Locate the cell with the specified text and output its (X, Y) center coordinate. 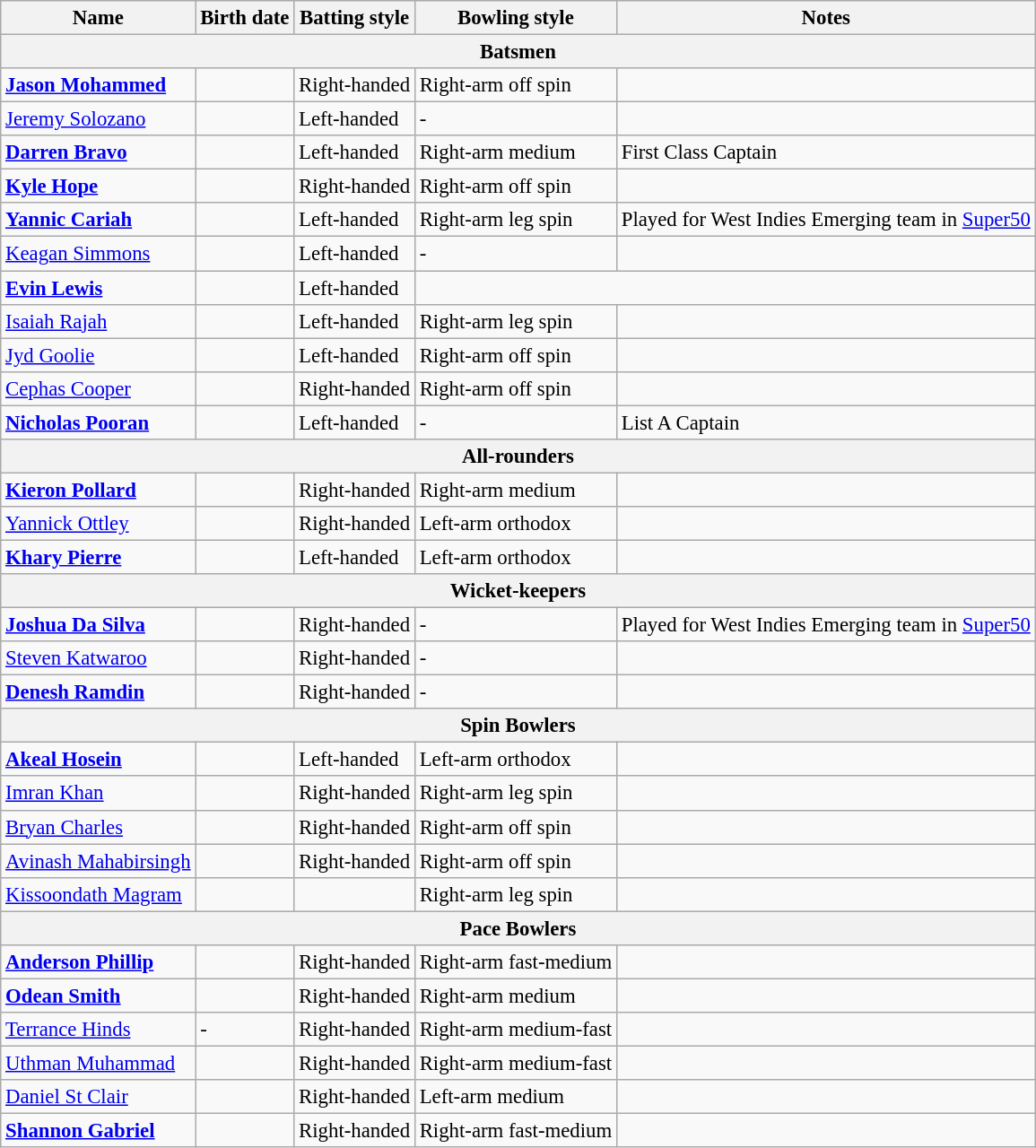
Denesh Ramdin (99, 692)
Daniel St Clair (99, 1097)
Avinash Mahabirsingh (99, 861)
Evin Lewis (99, 288)
Jason Mohammed (99, 85)
Joshua Da Silva (99, 625)
Yannick Ottley (99, 524)
Batting style (355, 18)
All-rounders (518, 457)
Name (99, 18)
Kissoondath Magram (99, 894)
First Class Captain (825, 152)
Khary Pierre (99, 557)
Left-arm medium (515, 1097)
Cephas Cooper (99, 388)
Pace Bowlers (518, 928)
Bowling style (515, 18)
Kieron Pollard (99, 490)
Birth date (245, 18)
Batsmen (518, 52)
Wicket-keepers (518, 591)
Notes (825, 18)
Steven Katwaroo (99, 658)
List A Captain (825, 422)
Isaiah Rajah (99, 321)
Kyle Hope (99, 187)
Nicholas Pooran (99, 422)
Jyd Goolie (99, 355)
Odean Smith (99, 996)
Spin Bowlers (518, 726)
Uthman Muhammad (99, 1063)
Anderson Phillip (99, 962)
Darren Bravo (99, 152)
Bryan Charles (99, 827)
Shannon Gabriel (99, 1131)
Yannic Cariah (99, 220)
Imran Khan (99, 794)
Akeal Hosein (99, 760)
Terrance Hinds (99, 1030)
Keagan Simmons (99, 254)
Jeremy Solozano (99, 119)
